Determine the [x, y] coordinate at the center of the cell enclosing the given text.  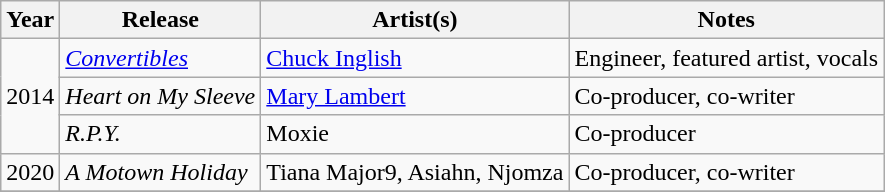
Year [30, 20]
Co-producer [726, 134]
Heart on My Sleeve [160, 96]
Artist(s) [415, 20]
Engineer, featured artist, vocals [726, 58]
2020 [30, 172]
Mary Lambert [415, 96]
R.P.Y. [160, 134]
Chuck Inglish [415, 58]
Notes [726, 20]
A Motown Holiday [160, 172]
Moxie [415, 134]
Tiana Major9, Asiahn, Njomza [415, 172]
2014 [30, 96]
Release [160, 20]
Convertibles [160, 58]
